For the text-containing cell, return its midpoint in (x, y) coordinate format. 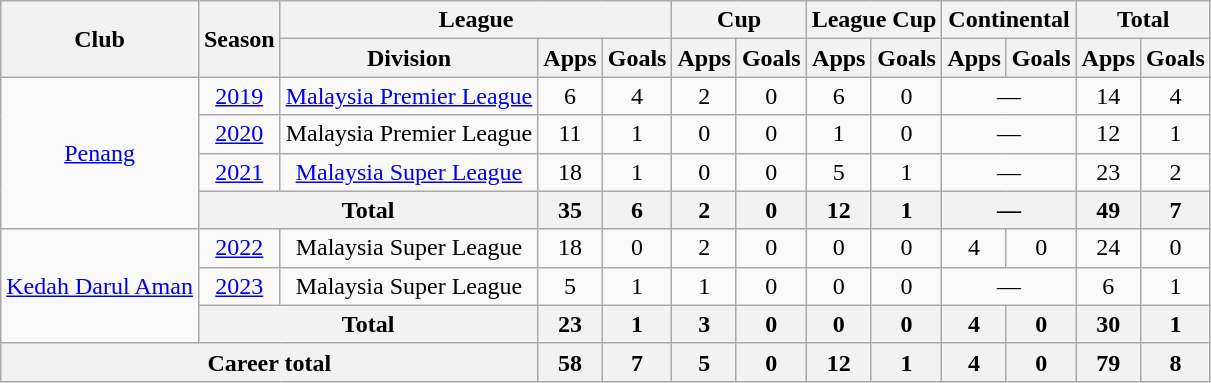
Penang (100, 153)
2021 (239, 172)
Cup (739, 20)
2020 (239, 134)
24 (1108, 248)
30 (1108, 324)
Continental (1009, 20)
79 (1108, 362)
Season (239, 39)
3 (704, 324)
8 (1176, 362)
11 (570, 134)
2019 (239, 96)
2022 (239, 248)
58 (570, 362)
Club (100, 39)
14 (1108, 96)
35 (570, 210)
2023 (239, 286)
Kedah Darul Aman (100, 286)
49 (1108, 210)
League Cup (874, 20)
League (476, 20)
Division (409, 58)
Career total (270, 362)
